Identify which cell holds the provided text, then report its [x, y] central coordinate. 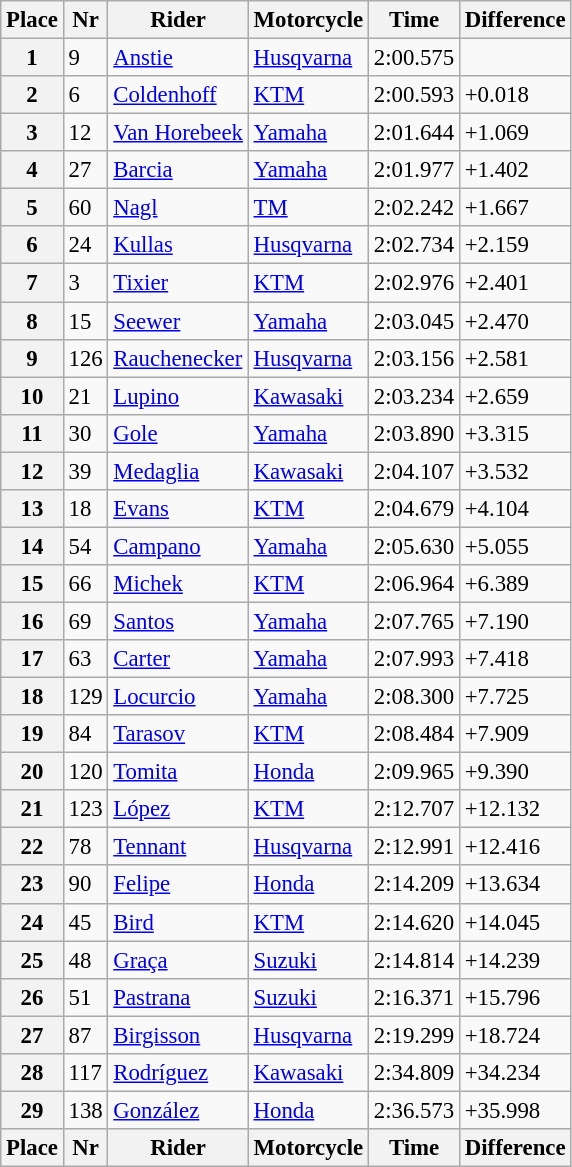
Rauchenecker [178, 358]
Gole [178, 433]
2:36.573 [414, 1110]
2:12.991 [414, 847]
87 [86, 1035]
Michek [178, 584]
Evans [178, 509]
+1.402 [514, 170]
Barcia [178, 170]
2:14.620 [414, 922]
2:03.156 [414, 358]
2:19.299 [414, 1035]
+2.581 [514, 358]
7 [32, 283]
4 [32, 170]
2:01.977 [414, 170]
16 [32, 621]
54 [86, 546]
Birgisson [178, 1035]
González [178, 1110]
+4.104 [514, 509]
2:02.242 [414, 208]
2:07.993 [414, 659]
+3.315 [514, 433]
25 [32, 960]
2:00.593 [414, 95]
117 [86, 1073]
Tennant [178, 847]
48 [86, 960]
2:03.890 [414, 433]
78 [86, 847]
10 [32, 396]
Bird [178, 922]
+3.532 [514, 471]
López [178, 809]
+2.401 [514, 283]
2:01.644 [414, 133]
126 [86, 358]
19 [32, 734]
Van Horebeek [178, 133]
2:04.679 [414, 509]
2:08.484 [414, 734]
+1.667 [514, 208]
22 [32, 847]
+7.418 [514, 659]
Anstie [178, 58]
14 [32, 546]
8 [32, 321]
Medaglia [178, 471]
+15.796 [514, 997]
30 [86, 433]
+7.909 [514, 734]
Pastrana [178, 997]
Coldenhoff [178, 95]
13 [32, 509]
45 [86, 922]
120 [86, 772]
Tixier [178, 283]
+5.055 [514, 546]
Tomita [178, 772]
63 [86, 659]
2:09.965 [414, 772]
Seewer [178, 321]
23 [32, 885]
+2.159 [514, 245]
2:02.976 [414, 283]
2:03.045 [414, 321]
5 [32, 208]
2:07.765 [414, 621]
17 [32, 659]
Rodríguez [178, 1073]
2:14.814 [414, 960]
+14.239 [514, 960]
2:04.107 [414, 471]
Campano [178, 546]
138 [86, 1110]
Locurcio [178, 697]
+13.634 [514, 885]
123 [86, 809]
+18.724 [514, 1035]
2:05.630 [414, 546]
+12.416 [514, 847]
Graça [178, 960]
69 [86, 621]
2:00.575 [414, 58]
+12.132 [514, 809]
39 [86, 471]
11 [32, 433]
84 [86, 734]
2 [32, 95]
+34.234 [514, 1073]
+1.069 [514, 133]
+14.045 [514, 922]
+7.190 [514, 621]
2:12.707 [414, 809]
+9.390 [514, 772]
2:02.734 [414, 245]
Tarasov [178, 734]
29 [32, 1110]
Santos [178, 621]
Nagl [178, 208]
+2.470 [514, 321]
Felipe [178, 885]
20 [32, 772]
26 [32, 997]
+0.018 [514, 95]
1 [32, 58]
28 [32, 1073]
Carter [178, 659]
+6.389 [514, 584]
+2.659 [514, 396]
2:08.300 [414, 697]
2:14.209 [414, 885]
2:06.964 [414, 584]
51 [86, 997]
+35.998 [514, 1110]
2:03.234 [414, 396]
+7.725 [514, 697]
90 [86, 885]
129 [86, 697]
60 [86, 208]
Kullas [178, 245]
2:34.809 [414, 1073]
66 [86, 584]
Lupino [178, 396]
2:16.371 [414, 997]
TM [308, 208]
